From the cell containing the given text, extract its center point as [x, y] coordinate. 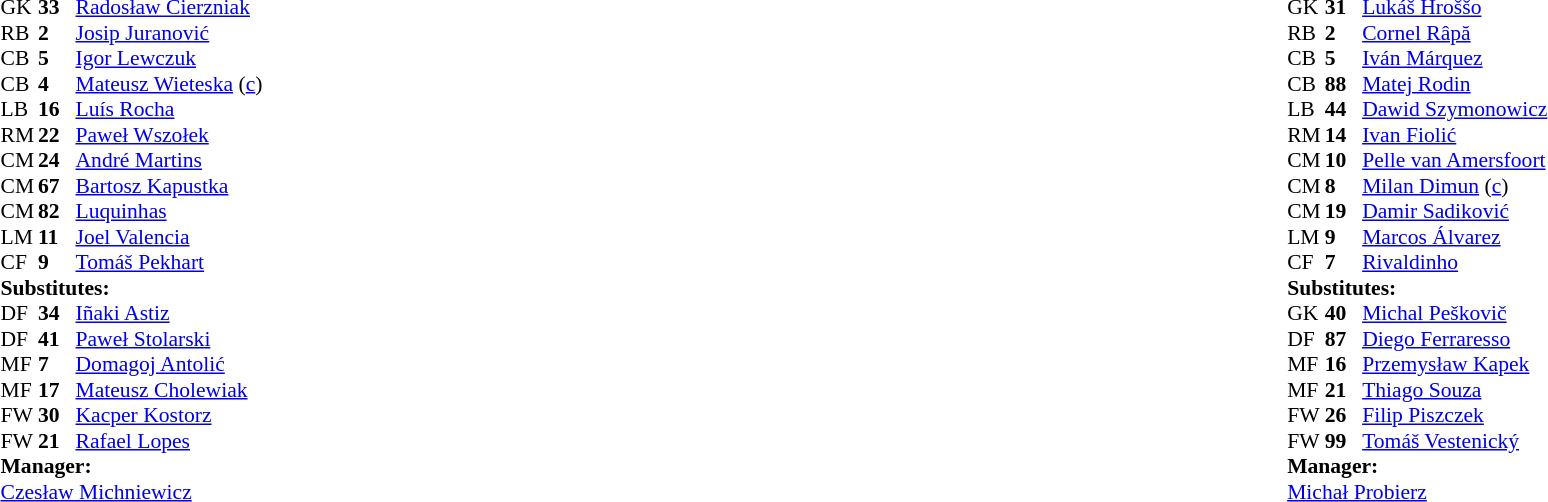
Josip Juranović [170, 33]
82 [57, 211]
Przemysław Kapek [1454, 365]
Cornel Râpă [1454, 33]
44 [1344, 109]
Rafael Lopes [170, 441]
10 [1344, 161]
Luís Rocha [170, 109]
Tomáš Pekhart [170, 263]
Igor Lewczuk [170, 59]
Iván Márquez [1454, 59]
Ivan Fiolić [1454, 135]
67 [57, 186]
Tomáš Vestenický [1454, 441]
88 [1344, 84]
Mateusz Wieteska (c) [170, 84]
99 [1344, 441]
19 [1344, 211]
40 [1344, 313]
Thiago Souza [1454, 390]
Matej Rodin [1454, 84]
Marcos Álvarez [1454, 237]
34 [57, 313]
Mateusz Cholewiak [170, 390]
14 [1344, 135]
GK [1306, 313]
André Martins [170, 161]
Kacper Kostorz [170, 415]
Filip Piszczek [1454, 415]
Bartosz Kapustka [170, 186]
Damir Sadiković [1454, 211]
41 [57, 339]
Michal Peškovič [1454, 313]
Milan Dimun (c) [1454, 186]
30 [57, 415]
Pelle van Amersfoort [1454, 161]
Iñaki Astiz [170, 313]
Diego Ferraresso [1454, 339]
26 [1344, 415]
22 [57, 135]
Paweł Stolarski [170, 339]
Paweł Wszołek [170, 135]
87 [1344, 339]
Domagoj Antolić [170, 365]
Rivaldinho [1454, 263]
17 [57, 390]
4 [57, 84]
Luquinhas [170, 211]
Dawid Szymonowicz [1454, 109]
8 [1344, 186]
24 [57, 161]
Joel Valencia [170, 237]
11 [57, 237]
